Provide the [x, y] coordinate of the cell's center where the given text is located.  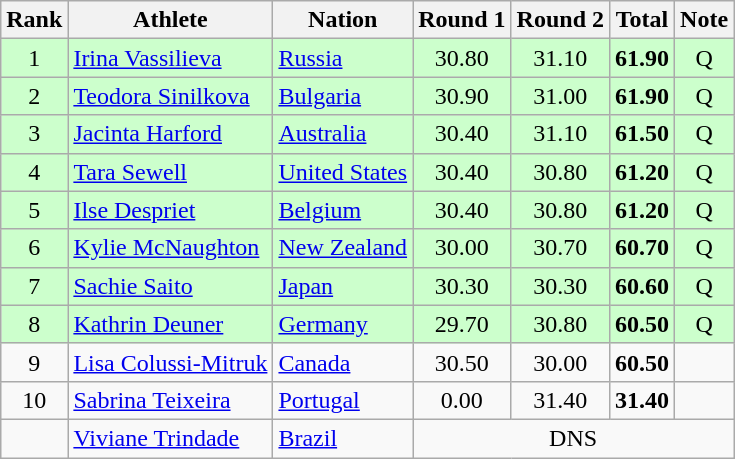
Germany [343, 324]
Teodora Sinilkova [170, 96]
Japan [343, 286]
Round 1 [462, 20]
31.00 [560, 96]
Australia [343, 134]
Portugal [343, 400]
Note [704, 20]
Belgium [343, 210]
6 [34, 248]
Jacinta Harford [170, 134]
3 [34, 134]
1 [34, 58]
Sabrina Teixeira [170, 400]
61.50 [642, 134]
60.60 [642, 286]
Ilse Despriet [170, 210]
Round 2 [560, 20]
4 [34, 172]
60.70 [642, 248]
29.70 [462, 324]
2 [34, 96]
Brazil [343, 438]
Canada [343, 362]
Kylie McNaughton [170, 248]
10 [34, 400]
New Zealand [343, 248]
30.50 [462, 362]
Athlete [170, 20]
Sachie Saito [170, 286]
Russia [343, 58]
Irina Vassilieva [170, 58]
Rank [34, 20]
Lisa Colussi-Mitruk [170, 362]
Bulgaria [343, 96]
7 [34, 286]
Viviane Trindade [170, 438]
30.90 [462, 96]
Nation [343, 20]
9 [34, 362]
Kathrin Deuner [170, 324]
8 [34, 324]
0.00 [462, 400]
DNS [574, 438]
United States [343, 172]
5 [34, 210]
Total [642, 20]
Tara Sewell [170, 172]
30.70 [560, 248]
